Detect which cell encompasses the target text, then output its [x, y] center coordinate. 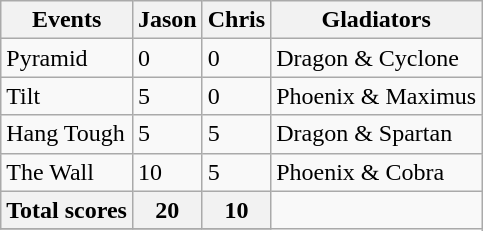
Gladiators [376, 20]
Dragon & Cyclone [376, 58]
Events [67, 20]
Hang Tough [67, 134]
The Wall [67, 172]
Chris [236, 20]
Jason [167, 20]
Pyramid [67, 58]
Dragon & Spartan [376, 134]
Total scores [67, 210]
Tilt [67, 96]
20 [167, 210]
Phoenix & Cobra [376, 172]
Phoenix & Maximus [376, 96]
